Search for the cell housing the specified text and yield its (X, Y) center coordinate. 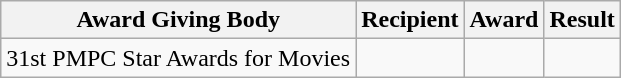
Award Giving Body (178, 20)
31st PMPC Star Awards for Movies (178, 58)
Recipient (410, 20)
Award (504, 20)
Result (582, 20)
